Extract the (X, Y) coordinate from the center of the cell holding the provided text.  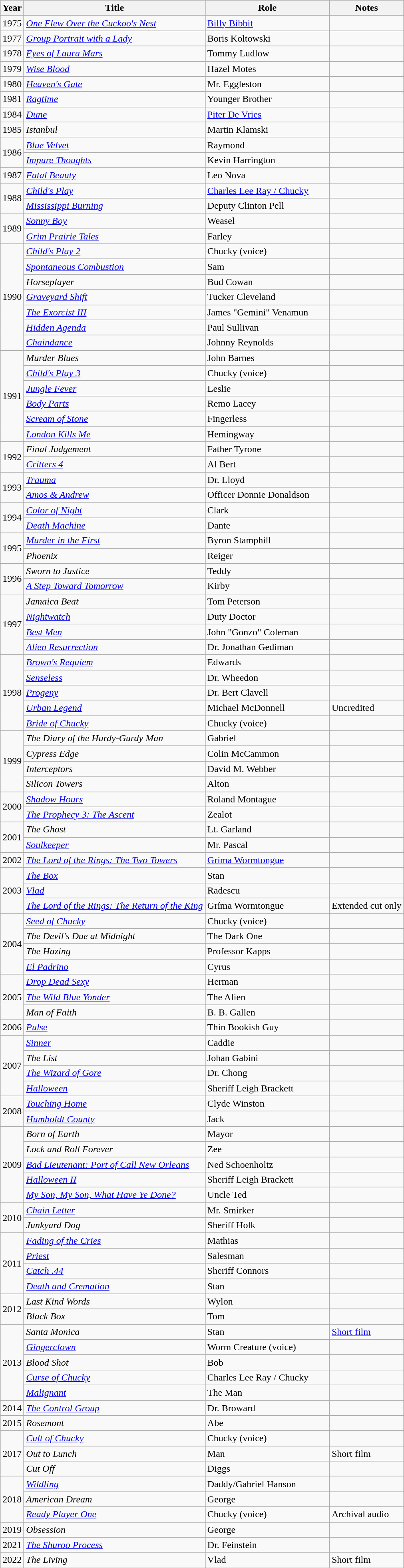
Hemingway (267, 434)
Catch .44 (114, 1271)
Mathias (267, 1241)
Shadow Hours (114, 799)
1985 (12, 130)
Lt. Garland (267, 830)
2014 (12, 1408)
2003 (12, 890)
Jungle Fever (114, 388)
Raymond (267, 145)
Clyde Winston (267, 1103)
The Diary of the Hurdy-Gurdy Man (114, 738)
The Alien (267, 997)
Officer Donnie Donaldson (267, 495)
The List (114, 1058)
2002 (12, 860)
Michael McDonnell (267, 708)
Thin Bookish Guy (267, 1027)
Fingerless (267, 419)
Kirby (267, 586)
1975 (12, 23)
Senseless (114, 678)
Byron Stamphill (267, 541)
The Dark One (267, 936)
2018 (12, 1499)
Radescu (267, 890)
Spontaneous Combustion (114, 267)
David M. Webber (267, 769)
Younger Brother (267, 99)
2000 (12, 807)
2005 (12, 997)
Archival audio (366, 1514)
The Living (114, 1560)
1988 (12, 198)
Worm Creature (voice) (267, 1347)
Trauma (114, 480)
Touching Home (114, 1103)
Murder in the First (114, 541)
1989 (12, 229)
Mr. Pascal (267, 845)
The Shuroo Process (114, 1545)
1997 (12, 624)
Heaven's Gate (114, 84)
Mississippi Burning (114, 206)
Phoenix (114, 556)
Junkyard Dog (114, 1225)
1996 (12, 579)
El Padrino (114, 967)
American Dream (114, 1499)
Hazel Motes (267, 69)
Martin Klamski (267, 130)
1998 (12, 692)
Dr. Chong (267, 1073)
Johnny Reynolds (267, 343)
The Hazing (114, 952)
Final Judgement (114, 449)
2006 (12, 1027)
Alien Resurrection (114, 647)
Weasel (267, 221)
Cypress Edge (114, 754)
Tommy Ludlow (267, 54)
Duty Doctor (267, 616)
Uncle Ted (267, 1195)
Blue Velvet (114, 145)
Body Parts (114, 403)
Diggs (267, 1469)
Dante (267, 525)
Cyrus (267, 967)
2008 (12, 1111)
Paul Sullivan (267, 327)
Title (114, 8)
The Box (114, 875)
Year (12, 8)
The Devil's Due at Midnight (114, 936)
Jamaica Beat (114, 601)
Brown's Requiem (114, 662)
Last Kind Words (114, 1301)
Mr. Eggleston (267, 84)
B. B. Gallen (267, 1012)
Teddy (267, 571)
2004 (12, 944)
1994 (12, 518)
1977 (12, 38)
1990 (12, 297)
The Prophecy 3: The Ascent (114, 814)
2010 (12, 1218)
Tom Peterson (267, 601)
Piter De Vries (267, 114)
Fatal Beauty (114, 175)
Clark (267, 510)
Reiger (267, 556)
Ragtime (114, 99)
2012 (12, 1309)
Bad Lieutenant: Port of Call New Orleans (114, 1165)
Uncredited (366, 708)
Remo Lacey (267, 403)
2013 (12, 1362)
Humboldt County (114, 1119)
Man (267, 1454)
Farley (267, 236)
London Kills Me (114, 434)
Man of Faith (114, 1012)
Sinner (114, 1043)
Rosemont (114, 1423)
Sonny Boy (114, 221)
2022 (12, 1560)
John Barnes (267, 358)
Best Men (114, 632)
Progeny (114, 693)
Halloween II (114, 1180)
Child's Play 2 (114, 251)
Professor Kapps (267, 952)
Dr. Broward (267, 1408)
Scream of Stone (114, 419)
Santa Monica (114, 1332)
Zee (267, 1149)
Black Box (114, 1317)
Dune (114, 114)
Death and Cremation (114, 1286)
1992 (12, 457)
Out to Lunch (114, 1454)
Urban Legend (114, 708)
Mayor (267, 1134)
Father Tyrone (267, 449)
Drop Dead Sexy (114, 982)
Istanbul (114, 130)
Horseplayer (114, 282)
Impure Thoughts (114, 160)
Interceptors (114, 769)
My Son, My Son, What Have Ye Done? (114, 1195)
Eyes of Laura Mars (114, 54)
Herman (267, 982)
Hidden Agenda (114, 327)
Abe (267, 1423)
Ned Schoenholtz (267, 1165)
Halloween (114, 1088)
Al Bert (267, 465)
Dr. Feinstein (267, 1545)
Sam (267, 267)
2007 (12, 1065)
Daddy/Gabriel Hanson (267, 1484)
1991 (12, 396)
The Exorcist III (114, 312)
Billy Bibbit (267, 23)
Tucker Cleveland (267, 297)
Soulkeeper (114, 845)
Cut Off (114, 1469)
Chaindance (114, 343)
1987 (12, 175)
Colin McCammon (267, 754)
Deputy Clinton Pell (267, 206)
Leo Nova (267, 175)
2019 (12, 1530)
Grim Prairie Tales (114, 236)
Murder Blues (114, 358)
The Lord of the Rings: The Two Towers (114, 860)
Critters 4 (114, 465)
Dr. Bert Clavell (267, 693)
2021 (12, 1545)
The Wild Blue Yonder (114, 997)
Lock and Roll Forever (114, 1149)
James "Gemini" Venamun (267, 312)
Group Portrait with a Lady (114, 38)
Born of Earth (114, 1134)
2001 (12, 837)
Alton (267, 784)
Gabriel (267, 738)
Child's Play 3 (114, 373)
1984 (12, 114)
Wylon (267, 1301)
Salesman (267, 1256)
2009 (12, 1164)
Edwards (267, 662)
Kevin Harrington (267, 160)
Blood Shot (114, 1362)
Ready Player One (114, 1514)
Jack (267, 1119)
1980 (12, 84)
Sheriff Connors (267, 1271)
Dr. Jonathan Gediman (267, 647)
Boris Koltowski (267, 38)
2015 (12, 1423)
Sworn to Justice (114, 571)
Caddie (267, 1043)
Notes (366, 8)
Role (267, 8)
Amos & Andrew (114, 495)
Graveyard Shift (114, 297)
Sheriff Holk (267, 1225)
Child's Play (114, 191)
Dr. Lloyd (267, 480)
Pulse (114, 1027)
Priest (114, 1256)
John "Gonzo" Coleman (267, 632)
2017 (12, 1454)
Malignant (114, 1392)
Gingerclown (114, 1347)
Nightwatch (114, 616)
Death Machine (114, 525)
Johan Gabini (267, 1058)
Dr. Wheedon (267, 678)
The Man (267, 1392)
The Ghost (114, 830)
Color of Night (114, 510)
The Control Group (114, 1408)
Fading of the Cries (114, 1241)
1978 (12, 54)
1993 (12, 487)
Cult of Chucky (114, 1438)
Chain Letter (114, 1210)
The Wizard of Gore (114, 1073)
1979 (12, 69)
Bud Cowan (267, 282)
Roland Montague (267, 799)
1986 (12, 152)
2011 (12, 1263)
One Flew Over the Cuckoo's Nest (114, 23)
Wise Blood (114, 69)
Zealot (267, 814)
1981 (12, 99)
Curse of Chucky (114, 1377)
Seed of Chucky (114, 921)
A Step Toward Tomorrow (114, 586)
1995 (12, 548)
Extended cut only (366, 906)
Silicon Towers (114, 784)
Tom (267, 1317)
Mr. Smirker (267, 1210)
Bob (267, 1362)
Bride of Chucky (114, 723)
1999 (12, 761)
The Lord of the Rings: The Return of the King (114, 906)
Obsession (114, 1530)
Leslie (267, 388)
Wildling (114, 1484)
